Capture the cell that displays the provided text and extract its [x, y] central coordinate. 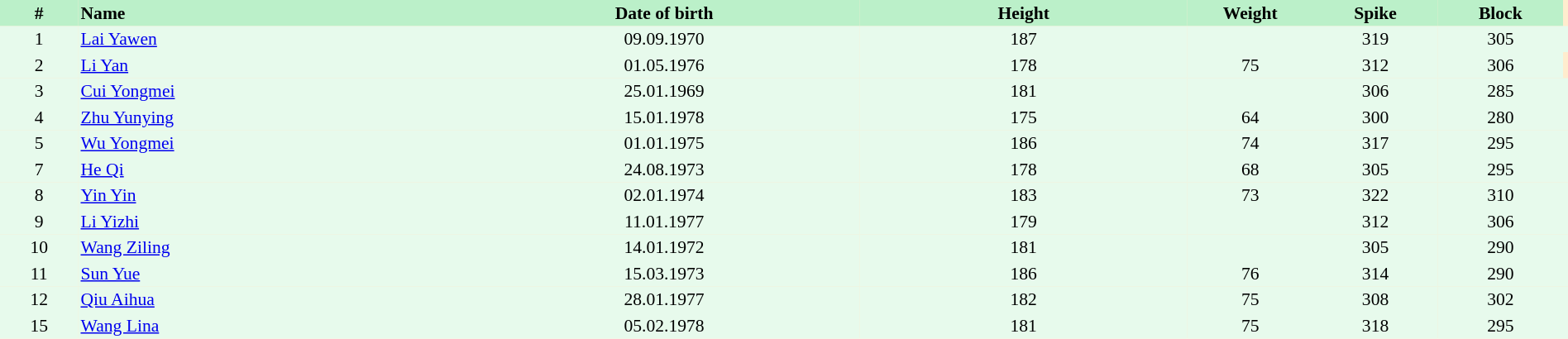
308 [1374, 299]
76 [1250, 274]
285 [1500, 91]
12 [39, 299]
Block [1500, 13]
He Qi [273, 169]
25.01.1969 [664, 91]
Spike [1374, 13]
11.01.1977 [664, 222]
183 [1024, 195]
Name [273, 13]
73 [1250, 195]
15.01.1978 [664, 117]
Date of birth [664, 13]
Sun Yue [273, 274]
4 [39, 117]
322 [1374, 195]
28.01.1977 [664, 299]
64 [1250, 117]
Li Yizhi [273, 222]
01.05.1976 [664, 65]
7 [39, 169]
Wu Yongmei [273, 144]
8 [39, 195]
2 [39, 65]
175 [1024, 117]
14.01.1972 [664, 248]
187 [1024, 40]
Yin Yin [273, 195]
314 [1374, 274]
300 [1374, 117]
Zhu Yunying [273, 117]
02.01.1974 [664, 195]
Li Yan [273, 65]
Wang Lina [273, 326]
Weight [1250, 13]
15.03.1973 [664, 274]
05.02.1978 [664, 326]
Lai Yawen [273, 40]
10 [39, 248]
1 [39, 40]
Cui Yongmei [273, 91]
319 [1374, 40]
317 [1374, 144]
Qiu Aihua [273, 299]
Wang Ziling [273, 248]
3 [39, 91]
68 [1250, 169]
318 [1374, 326]
09.09.1970 [664, 40]
11 [39, 274]
24.08.1973 [664, 169]
Height [1024, 13]
179 [1024, 222]
9 [39, 222]
302 [1500, 299]
01.01.1975 [664, 144]
310 [1500, 195]
182 [1024, 299]
15 [39, 326]
74 [1250, 144]
# [39, 13]
5 [39, 144]
280 [1500, 117]
